Locate the cell with the specified text and output its (x, y) center coordinate. 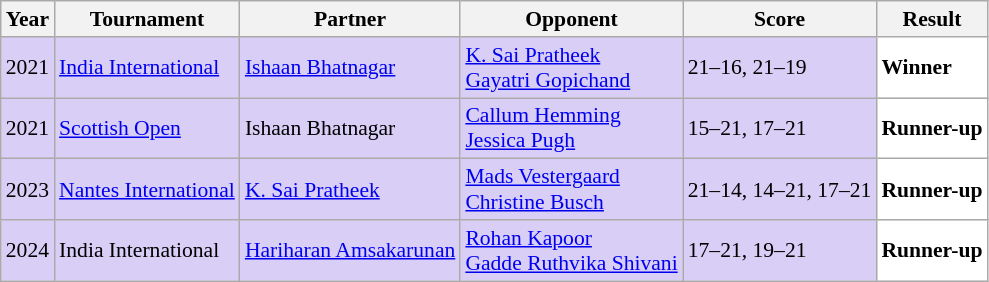
Winner (932, 68)
Rohan Kapoor Gadde Ruthvika Shivani (571, 250)
Mads Vestergaard Christine Busch (571, 190)
Scottish Open (147, 128)
Tournament (147, 19)
Score (780, 19)
21–16, 21–19 (780, 68)
21–14, 14–21, 17–21 (780, 190)
Result (932, 19)
Callum Hemming Jessica Pugh (571, 128)
Partner (350, 19)
K. Sai Pratheek (350, 190)
K. Sai Pratheek Gayatri Gopichand (571, 68)
15–21, 17–21 (780, 128)
2023 (28, 190)
Opponent (571, 19)
17–21, 19–21 (780, 250)
Year (28, 19)
2024 (28, 250)
Hariharan Amsakarunan (350, 250)
Nantes International (147, 190)
